Provide the [x, y] coordinate of the cell's center where the given text is located.  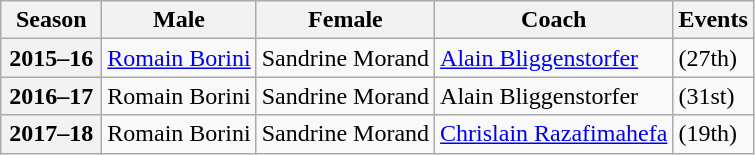
Male [179, 20]
Season [52, 20]
Events [713, 20]
Coach [554, 20]
2017–18 [52, 134]
2015–16 [52, 58]
Female [345, 20]
(31st) [713, 96]
Chrislain Razafimahefa [554, 134]
2016–17 [52, 96]
(19th) [713, 134]
(27th) [713, 58]
